Locate the cell with the specified text and output its [X, Y] center coordinate. 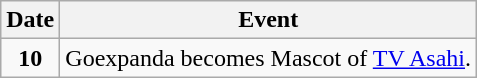
Goexpanda becomes Mascot of TV Asahi. [268, 58]
Date [30, 20]
10 [30, 58]
Event [268, 20]
